Find where the given text appears and provide that cell's center as [x, y] coordinate. 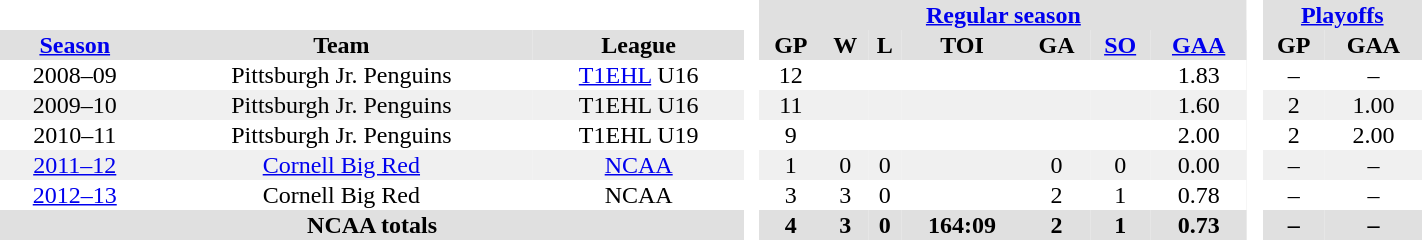
12 [791, 75]
0.00 [1198, 165]
11 [791, 105]
SO [1120, 45]
1.60 [1198, 105]
Season [75, 45]
2011–12 [75, 165]
9 [791, 135]
NCAA totals [372, 225]
4 [791, 225]
T1EHL U19 [638, 135]
2010–11 [75, 135]
1.00 [1374, 105]
0.73 [1198, 225]
2008–09 [75, 75]
W [845, 45]
2012–13 [75, 195]
Playoffs [1342, 15]
2009–10 [75, 105]
164:09 [962, 225]
0.78 [1198, 195]
Team [342, 45]
Regular season [1004, 15]
1.83 [1198, 75]
League [638, 45]
TOI [962, 45]
GA [1056, 45]
L [884, 45]
